Detect which cell encompasses the target text, then output its [x, y] center coordinate. 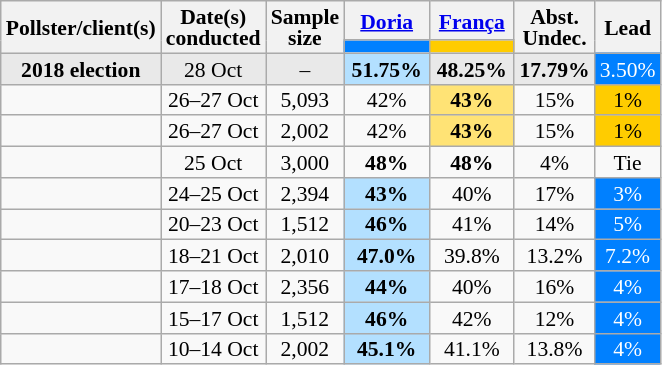
20–23 Oct [214, 224]
39.8% [472, 256]
13.2% [554, 256]
Tie [628, 162]
7.2% [628, 256]
41% [472, 224]
17–18 Oct [214, 286]
Pollster/client(s) [81, 27]
2018 election [81, 68]
41.1% [472, 348]
14% [554, 224]
12% [554, 318]
Lead [628, 27]
10–14 Oct [214, 348]
13.8% [554, 348]
5% [628, 224]
18–21 Oct [214, 256]
2,356 [305, 286]
45.1% [386, 348]
47.0% [386, 256]
5,093 [305, 100]
2,394 [305, 194]
3,000 [305, 162]
3% [628, 194]
17% [554, 194]
2,010 [305, 256]
17.79% [554, 68]
25 Oct [214, 162]
– [305, 68]
França [472, 20]
16% [554, 286]
15–17 Oct [214, 318]
Date(s)conducted [214, 27]
28 Oct [214, 68]
44% [386, 286]
24–25 Oct [214, 194]
Samplesize [305, 27]
3.50% [628, 68]
Abst.Undec. [554, 27]
51.75% [386, 68]
48.25% [472, 68]
Doria [386, 20]
